Scan for the cell matching the given text and deliver its (x, y) coordinate at center. 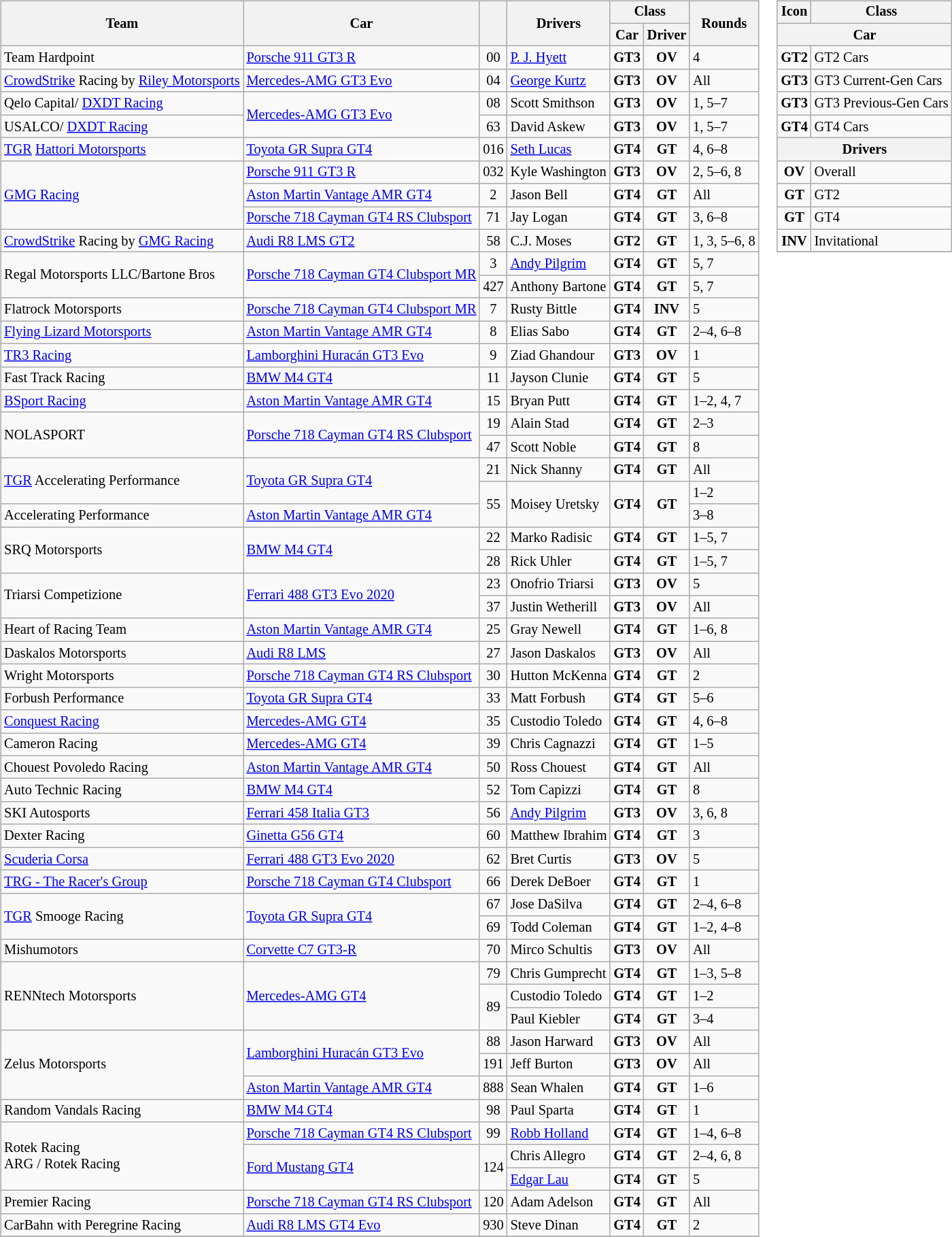
Audi R8 LMS (362, 653)
71 (493, 218)
930 (493, 1225)
67 (493, 904)
GT3 Current-Gen Cars (881, 81)
99 (493, 1134)
33 (493, 698)
Edgar Lau (559, 1179)
30 (493, 676)
P. J. Hyett (559, 58)
Derek DeBoer (559, 882)
Jeff Burton (559, 1065)
Alain Stad (559, 424)
120 (493, 1202)
Audi R8 LMS GT2 (362, 241)
58 (493, 241)
Jay Logan (559, 218)
Onofrio Triarsi (559, 584)
SKI Autosports (122, 813)
55 (493, 503)
2–4, 6, 8 (724, 1156)
Justin Wetherill (559, 607)
7 (493, 309)
Sean Whalen (559, 1087)
21 (493, 470)
5–6 (724, 698)
CrowdStrike Racing by GMG Racing (122, 241)
Ferrari 458 Italia GT3 (362, 813)
3, 6–8 (724, 218)
4 (724, 58)
Audi R8 LMS GT4 Evo (362, 1225)
Kyle Washington (559, 172)
Mirco Schultis (559, 951)
2–3 (724, 424)
Fast Track Racing (122, 378)
032 (493, 172)
GT2 Cars (881, 58)
9 (493, 355)
Auto Technic Racing (122, 790)
Paul Kiebler (559, 1019)
Team (122, 23)
70 (493, 951)
Flatrock Motorsports (122, 309)
19 (493, 424)
TRG - The Racer's Group (122, 882)
3–8 (724, 515)
Rusty Bittle (559, 309)
NOLASPORT (122, 435)
Scott Smithson (559, 103)
Mishumotors (122, 951)
Corvette C7 GT3-R (362, 951)
Triarsi Competizione (122, 596)
98 (493, 1111)
2, 5–6, 8 (724, 172)
TGR Smooge Racing (122, 915)
TR3 Racing (122, 355)
USALCO/ DXDT Racing (122, 126)
CrowdStrike Racing by Riley Motorsports (122, 81)
47 (493, 447)
1–6 (724, 1087)
Jayson Clunie (559, 378)
Matt Forbush (559, 698)
66 (493, 882)
Invitational (881, 241)
016 (493, 150)
C.J. Moses (559, 241)
Rounds (724, 23)
191 (493, 1065)
Gray Newell (559, 630)
1–6, 8 (724, 630)
69 (493, 928)
David Askew (559, 126)
23 (493, 584)
Qelo Capital/ DXDT Racing (122, 103)
1, 3, 5–6, 8 (724, 241)
Random Vandals Racing (122, 1111)
Ford Mustang GT4 (362, 1167)
Flying Lizard Motorsports (122, 333)
3, 6, 8 (724, 813)
GT4 Cars (881, 126)
39 (493, 745)
Elias Sabo (559, 333)
27 (493, 653)
Premier Racing (122, 1202)
Chouest Povoledo Racing (122, 767)
Scott Noble (559, 447)
Bret Curtis (559, 859)
Overall (881, 172)
Dexter Racing (122, 836)
Wright Motorsports (122, 676)
Ross Chouest (559, 767)
Cameron Racing (122, 745)
BSport Racing (122, 401)
Nick Shanny (559, 470)
00 (493, 58)
Zelus Motorsports (122, 1065)
TGR Accelerating Performance (122, 481)
15 (493, 401)
Accelerating Performance (122, 515)
1–3, 5–8 (724, 973)
Chris Allegro (559, 1156)
Tom Capizzi (559, 790)
Seth Lucas (559, 150)
Chris Gumprecht (559, 973)
37 (493, 607)
Ziad Ghandour (559, 355)
Adam Adelson (559, 1202)
Heart of Racing Team (122, 630)
Porsche 718 Cayman GT4 Clubsport (362, 882)
52 (493, 790)
63 (493, 126)
Scuderia Corsa (122, 859)
Team Hardpoint (122, 58)
1–2, 4, 7 (724, 401)
Rick Uhler (559, 561)
GT3 Previous-Gen Cars (881, 103)
60 (493, 836)
Matthew Ibrahim (559, 836)
22 (493, 539)
89 (493, 1008)
427 (493, 287)
56 (493, 813)
Marko Radisic (559, 539)
Regal Motorsports LLC/Bartone Bros (122, 275)
3–4 (724, 1019)
SRQ Motorsports (122, 549)
Jason Bell (559, 195)
George Kurtz (559, 81)
08 (493, 103)
1–5 (724, 745)
Rotek Racing ARG / Rotek Racing (122, 1156)
35 (493, 722)
Jose DaSilva (559, 904)
Chris Cagnazzi (559, 745)
TGR Hattori Motorsports (122, 150)
Daskalos Motorsports (122, 653)
Ginetta G56 GT4 (362, 836)
04 (493, 81)
1–4, 6–8 (724, 1134)
25 (493, 630)
Bryan Putt (559, 401)
1–2, 4–8 (724, 928)
RENNtech Motorsports (122, 996)
Anthony Bartone (559, 287)
GMG Racing (122, 194)
Driver (666, 35)
Todd Coleman (559, 928)
62 (493, 859)
Jason Daskalos (559, 653)
Forbush Performance (122, 698)
28 (493, 561)
Hutton McKenna (559, 676)
Robb Holland (559, 1134)
Jason Harward (559, 1042)
124 (493, 1167)
Icon (794, 12)
11 (493, 378)
Conquest Racing (122, 722)
CarBahn with Peregrine Racing (122, 1225)
Paul Sparta (559, 1111)
888 (493, 1087)
79 (493, 973)
Steve Dinan (559, 1225)
88 (493, 1042)
50 (493, 767)
Moisey Uretsky (559, 503)
